Capture the cell that displays the provided text and extract its [x, y] central coordinate. 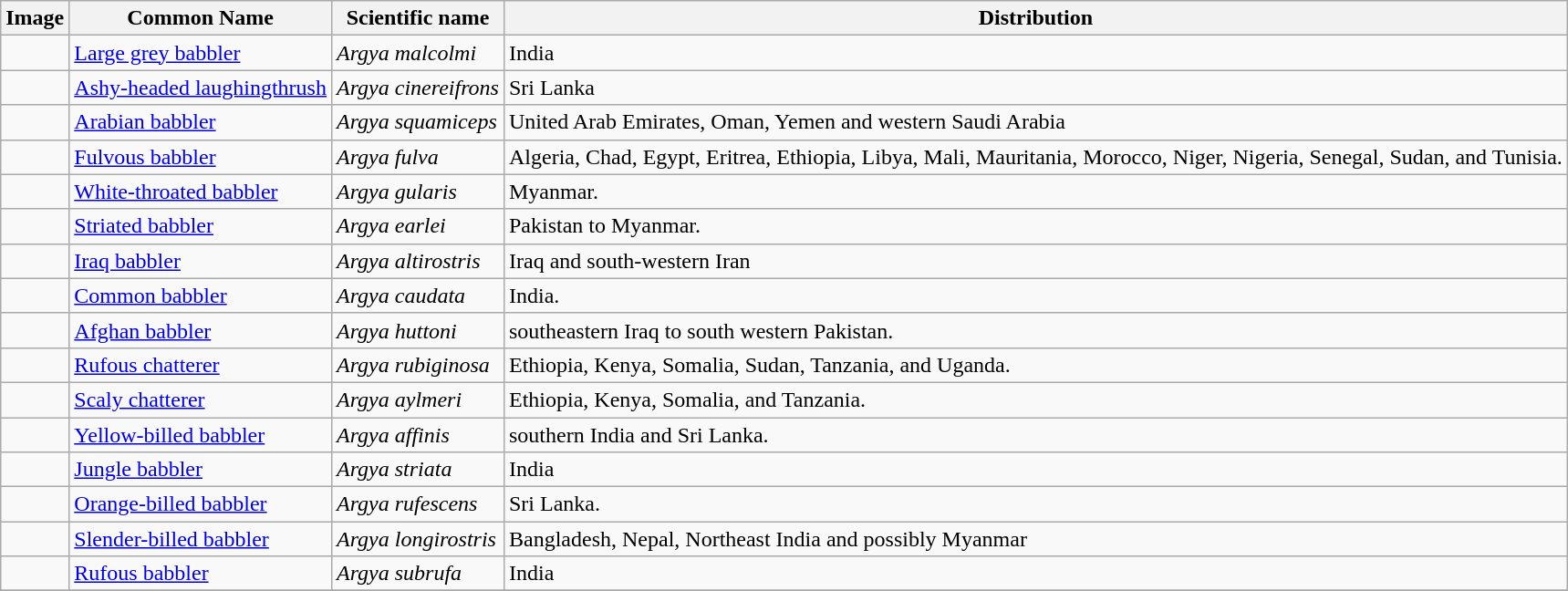
Argya caudata [418, 295]
Arabian babbler [201, 122]
Scaly chatterer [201, 399]
Common babbler [201, 295]
Distribution [1035, 18]
Afghan babbler [201, 330]
Yellow-billed babbler [201, 435]
United Arab Emirates, Oman, Yemen and western Saudi Arabia [1035, 122]
southeastern Iraq to south western Pakistan. [1035, 330]
Fulvous babbler [201, 157]
Scientific name [418, 18]
Argya rufescens [418, 504]
Jungle babbler [201, 470]
Argya huttoni [418, 330]
White-throated babbler [201, 192]
Argya earlei [418, 226]
Myanmar. [1035, 192]
India. [1035, 295]
Large grey babbler [201, 53]
Argya affinis [418, 435]
Ashy-headed laughingthrush [201, 88]
Argya squamiceps [418, 122]
Argya aylmeri [418, 399]
Bangladesh, Nepal, Northeast India and possibly Myanmar [1035, 539]
Argya altirostris [418, 261]
Argya malcolmi [418, 53]
Argya cinereifrons [418, 88]
Rufous babbler [201, 574]
southern India and Sri Lanka. [1035, 435]
Slender-billed babbler [201, 539]
Sri Lanka. [1035, 504]
Algeria, Chad, Egypt, Eritrea, Ethiopia, Libya, Mali, Mauritania, Morocco, Niger, Nigeria, Senegal, Sudan, and Tunisia. [1035, 157]
Pakistan to Myanmar. [1035, 226]
Ethiopia, Kenya, Somalia, and Tanzania. [1035, 399]
Striated babbler [201, 226]
Common Name [201, 18]
Sri Lanka [1035, 88]
Argya gularis [418, 192]
Argya longirostris [418, 539]
Argya fulva [418, 157]
Rufous chatterer [201, 365]
Orange-billed babbler [201, 504]
Argya subrufa [418, 574]
Ethiopia, Kenya, Somalia, Sudan, Tanzania, and Uganda. [1035, 365]
Argya striata [418, 470]
Iraq and south-western Iran [1035, 261]
Iraq babbler [201, 261]
Argya rubiginosa [418, 365]
Image [35, 18]
